Provide the [X, Y] coordinate of the cell's center where the given text is located.  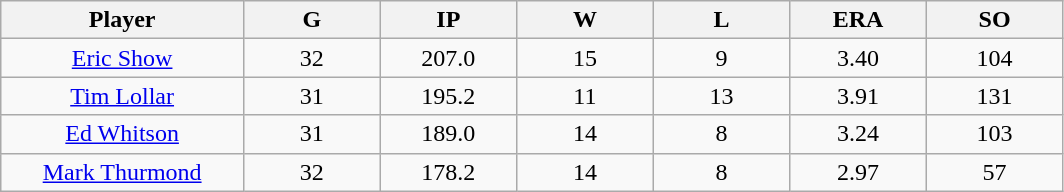
11 [586, 96]
G [312, 20]
3.40 [858, 58]
IP [448, 20]
Eric Show [122, 58]
131 [994, 96]
195.2 [448, 96]
207.0 [448, 58]
Ed Whitson [122, 134]
SO [994, 20]
104 [994, 58]
15 [586, 58]
Mark Thurmond [122, 172]
3.91 [858, 96]
L [722, 20]
3.24 [858, 134]
W [586, 20]
13 [722, 96]
Player [122, 20]
189.0 [448, 134]
9 [722, 58]
Tim Lollar [122, 96]
178.2 [448, 172]
103 [994, 134]
ERA [858, 20]
57 [994, 172]
2.97 [858, 172]
